Provide the (X, Y) coordinate of the cell's center where the given text is located.  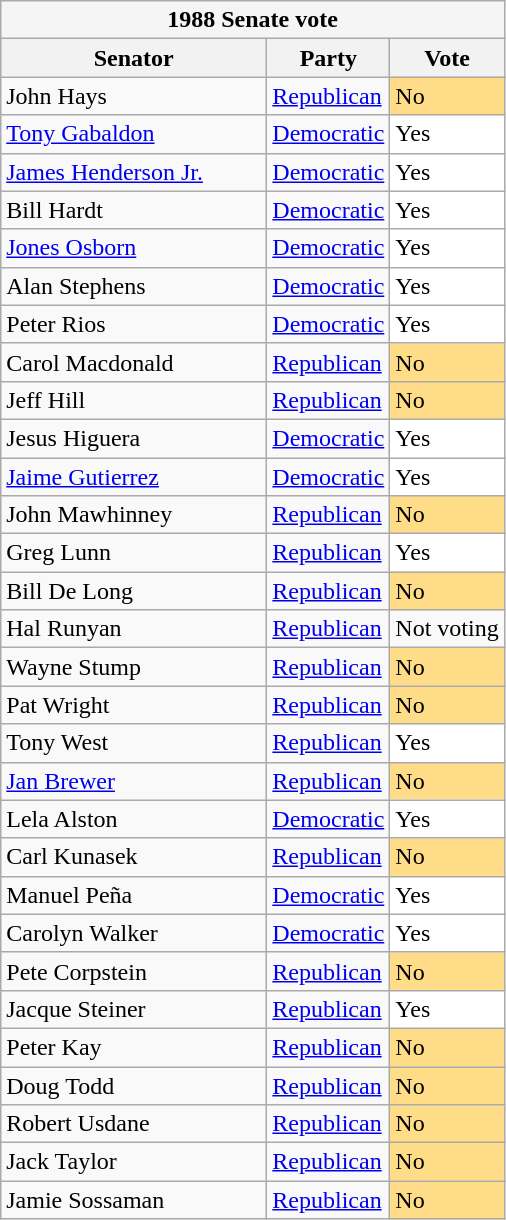
John Mawhinney (134, 515)
Carol Macdonald (134, 362)
Tony West (134, 743)
Hal Runyan (134, 629)
Jan Brewer (134, 781)
Not voting (447, 629)
Robert Usdane (134, 1124)
Tony Gabaldon (134, 134)
Alan Stephens (134, 286)
Manuel Peña (134, 895)
James Henderson Jr. (134, 172)
Wayne Stump (134, 667)
Bill De Long (134, 591)
Doug Todd (134, 1085)
Greg Lunn (134, 553)
Jesus Higuera (134, 438)
Jones Osborn (134, 248)
Jacque Steiner (134, 1009)
Jeff Hill (134, 400)
John Hays (134, 96)
Pat Wright (134, 705)
Vote (447, 58)
Pete Corpstein (134, 971)
Party (328, 58)
Jaime Gutierrez (134, 477)
Lela Alston (134, 819)
Jack Taylor (134, 1162)
Peter Kay (134, 1047)
1988 Senate vote (252, 20)
Bill Hardt (134, 210)
Carl Kunasek (134, 857)
Senator (134, 58)
Carolyn Walker (134, 933)
Peter Rios (134, 324)
Jamie Sossaman (134, 1200)
